Scan for the cell matching the given text and deliver its [X, Y] coordinate at center. 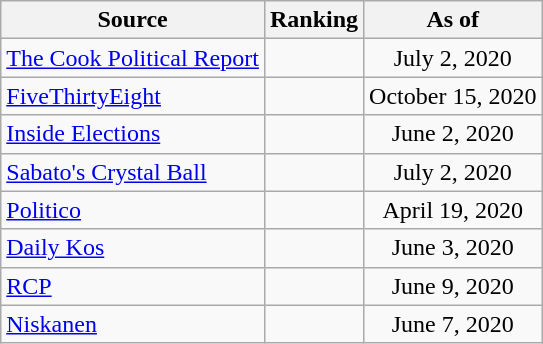
Inside Elections [133, 134]
June 9, 2020 [453, 286]
April 19, 2020 [453, 210]
June 3, 2020 [453, 248]
Sabato's Crystal Ball [133, 172]
FiveThirtyEight [133, 96]
The Cook Political Report [133, 58]
Ranking [314, 20]
RCP [133, 286]
Niskanen [133, 324]
As of [453, 20]
Politico [133, 210]
June 7, 2020 [453, 324]
Daily Kos [133, 248]
June 2, 2020 [453, 134]
Source [133, 20]
October 15, 2020 [453, 96]
